Extract the [x, y] coordinate from the center of the cell holding the provided text.  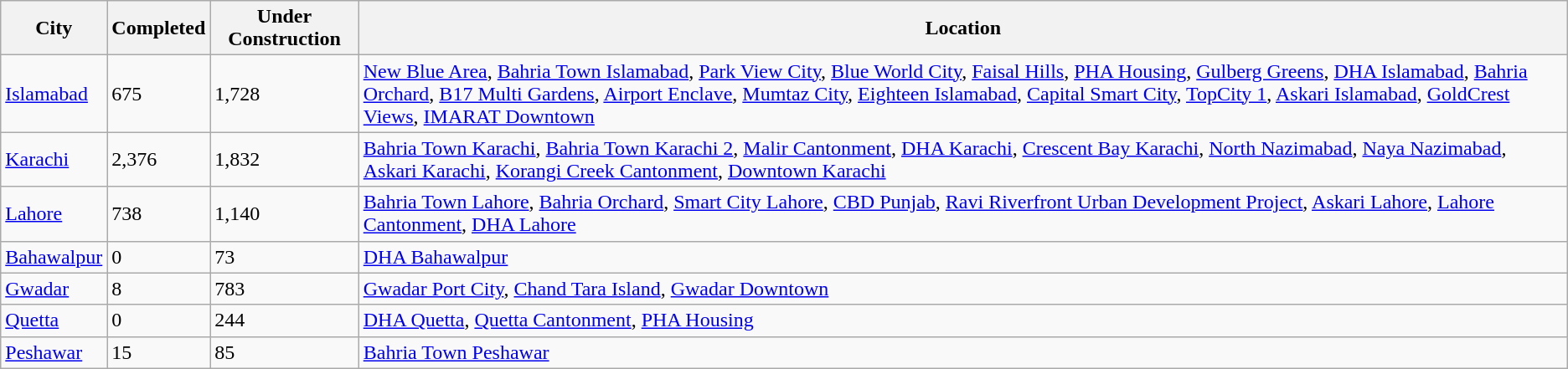
738 [159, 214]
675 [159, 94]
15 [159, 352]
Karachi [54, 159]
85 [285, 352]
Gwadar [54, 289]
783 [285, 289]
City [54, 28]
Quetta [54, 320]
Lahore [54, 214]
1,728 [285, 94]
DHA Bahawalpur [963, 257]
Under Construction [285, 28]
73 [285, 257]
Bahria Town Peshawar [963, 352]
1,140 [285, 214]
Gwadar Port City, Chand Tara Island, Gwadar Downtown [963, 289]
2,376 [159, 159]
Islamabad [54, 94]
DHA Quetta, Quetta Cantonment, PHA Housing [963, 320]
Bahawalpur [54, 257]
Peshawar [54, 352]
Completed [159, 28]
244 [285, 320]
8 [159, 289]
Location [963, 28]
1,832 [285, 159]
